For the text-containing cell, return its midpoint in (x, y) coordinate format. 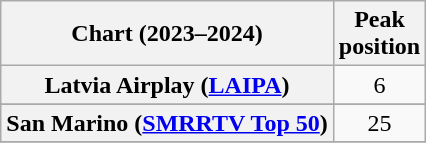
6 (379, 85)
Latvia Airplay (LAIPA) (168, 85)
Chart (2023–2024) (168, 34)
San Marino (SMRRTV Top 50) (168, 123)
25 (379, 123)
Peakposition (379, 34)
